Locate the cell with the specified text and output its [x, y] center coordinate. 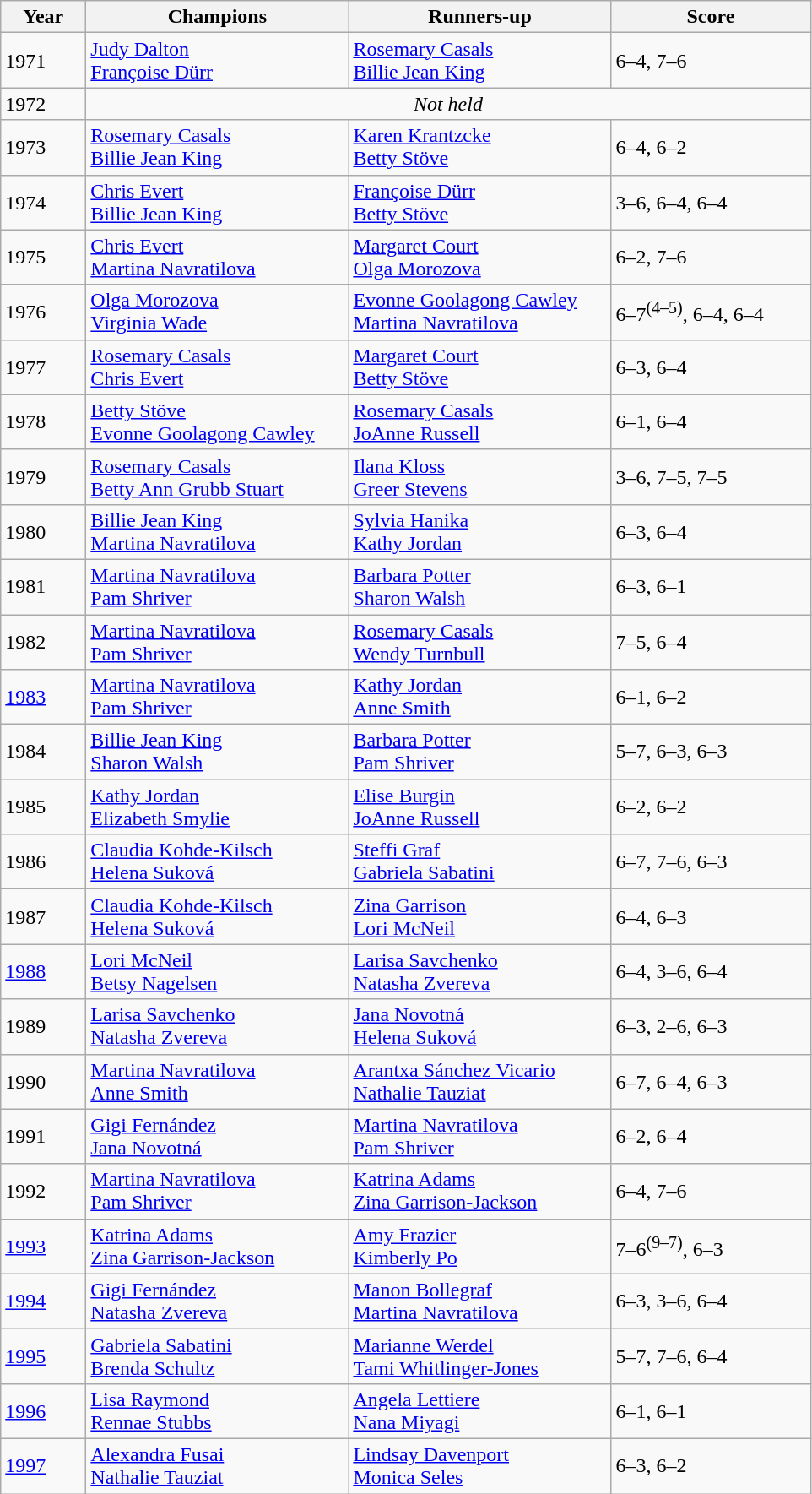
1989 [44, 1027]
Sylvia Hanika Kathy Jordan [479, 532]
Arantxa Sánchez Vicario Nathalie Tauziat [479, 1081]
3–6, 7–5, 7–5 [711, 476]
6–1, 6–4 [711, 422]
Alexandra Fusai Nathalie Tauziat [218, 1466]
Gigi Fernández Natasha Zvereva [218, 1301]
6–4, 6–3 [711, 917]
6–2, 6–4 [711, 1137]
1991 [44, 1137]
Karen Krantzcke Betty Stöve [479, 147]
Amy Frazier Kimberly Po [479, 1247]
Chris Evert Martina Navratilova [218, 257]
1995 [44, 1356]
7–6(9–7), 6–3 [711, 1247]
Marianne Werdel Tami Whitlinger-Jones [479, 1356]
Lisa Raymond Rennae Stubbs [218, 1410]
6–3, 2–6, 6–3 [711, 1027]
Lori McNeil Betsy Nagelsen [218, 971]
Not held [448, 104]
Billie Jean King Sharon Walsh [218, 752]
1977 [44, 367]
3–6, 6–4, 6–4 [711, 203]
Barbara Potter Pam Shriver [479, 752]
1978 [44, 422]
Barbara Potter Sharon Walsh [479, 586]
1996 [44, 1410]
1993 [44, 1247]
1981 [44, 586]
Olga Morozova Virginia Wade [218, 312]
6–3, 3–6, 6–4 [711, 1301]
Gigi Fernández Jana Novotná [218, 1137]
Zina Garrison Lori McNeil [479, 917]
1992 [44, 1191]
Rosemary Casals Betty Ann Grubb Stuart [218, 476]
1976 [44, 312]
1987 [44, 917]
5–7, 7–6, 6–4 [711, 1356]
Ilana Kloss Greer Stevens [479, 476]
6–2, 7–6 [711, 257]
1983 [44, 698]
Billie Jean King Martina Navratilova [218, 532]
1988 [44, 971]
Score [711, 17]
Lindsay Davenport Monica Seles [479, 1466]
1972 [44, 104]
1997 [44, 1466]
Rosemary Casals JoAnne Russell [479, 422]
Elise Burgin JoAnne Russell [479, 807]
Kathy Jordan Elizabeth Smylie [218, 807]
Year [44, 17]
Kathy Jordan Anne Smith [479, 698]
7–5, 6–4 [711, 642]
Rosemary Casals Wendy Turnbull [479, 642]
1979 [44, 476]
6–3, 6–2 [711, 1466]
1994 [44, 1301]
5–7, 6–3, 6–3 [711, 752]
6–2, 6–2 [711, 807]
1980 [44, 532]
1986 [44, 861]
Runners-up [479, 17]
6–7(4–5), 6–4, 6–4 [711, 312]
Manon Bollegraf Martina Navratilova [479, 1301]
6–7, 6–4, 6–3 [711, 1081]
1973 [44, 147]
Steffi Graf Gabriela Sabatini [479, 861]
6–3, 6–1 [711, 586]
1975 [44, 257]
Françoise Dürr Betty Stöve [479, 203]
1982 [44, 642]
Evonne Goolagong Cawley Martina Navratilova [479, 312]
Margaret Court Betty Stöve [479, 367]
Judy Dalton Françoise Dürr [218, 61]
Angela Lettiere Nana Miyagi [479, 1410]
Margaret Court Olga Morozova [479, 257]
Betty Stöve Evonne Goolagong Cawley [218, 422]
6–4, 3–6, 6–4 [711, 971]
1990 [44, 1081]
1985 [44, 807]
Martina Navratilova Anne Smith [218, 1081]
6–7, 7–6, 6–3 [711, 861]
Rosemary Casals Chris Evert [218, 367]
Gabriela Sabatini Brenda Schultz [218, 1356]
Chris Evert Billie Jean King [218, 203]
6–1, 6–1 [711, 1410]
Champions [218, 17]
6–4, 6–2 [711, 147]
Jana Novotná Helena Suková [479, 1027]
1974 [44, 203]
1971 [44, 61]
1984 [44, 752]
6–1, 6–2 [711, 698]
